Pinpoint the cell where the given text exists, returning its [x, y] midpoint coordinate. 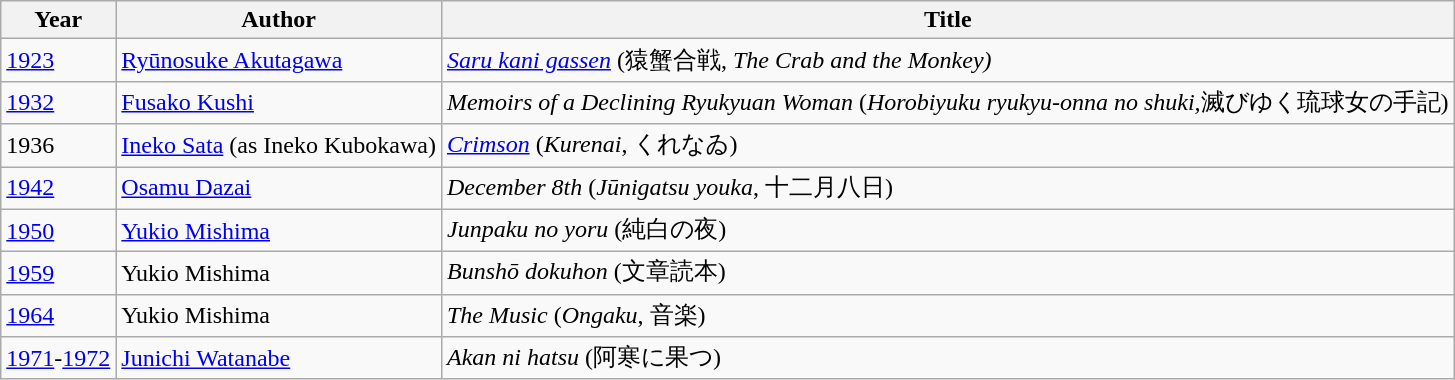
1950 [58, 230]
1932 [58, 102]
December 8th (Jūnigatsu youka, 十二月八日) [948, 188]
Ineko Sata (as Ineko Kubokawa) [279, 146]
The Music (Ongaku, 音楽) [948, 316]
1971-1972 [58, 358]
1959 [58, 274]
Ryūnosuke Akutagawa [279, 60]
1923 [58, 60]
1942 [58, 188]
Junpaku no yoru (純白の夜) [948, 230]
Title [948, 20]
Fusako Kushi [279, 102]
1936 [58, 146]
Year [58, 20]
Akan ni hatsu (阿寒に果つ) [948, 358]
1964 [58, 316]
Author [279, 20]
Bunshō dokuhon (文章読本) [948, 274]
Crimson (Kurenai, くれなゐ) [948, 146]
Saru kani gassen (猿蟹合戦, The Crab and the Monkey) [948, 60]
Memoirs of a Declining Ryukyuan Woman (Horobiyuku ryukyu-onna no shuki,滅びゆく琉球女の手記) [948, 102]
Junichi Watanabe [279, 358]
Osamu Dazai [279, 188]
